Identify which cell holds the provided text, then report its (x, y) central coordinate. 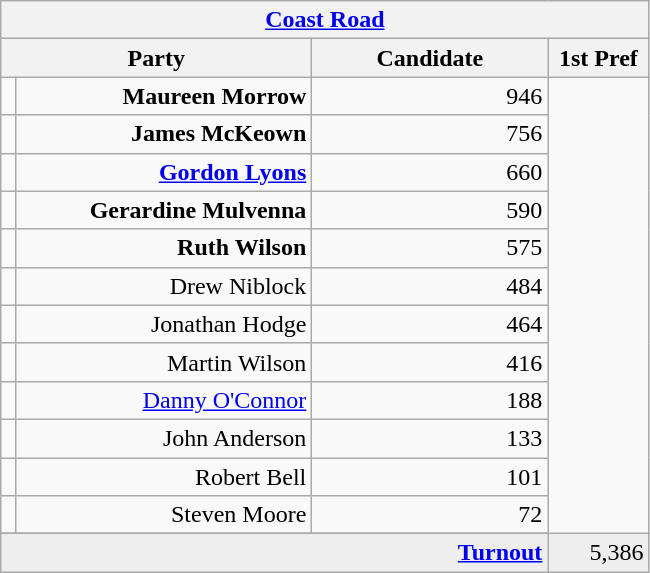
Party (156, 58)
James McKeown (164, 134)
590 (430, 210)
484 (430, 286)
Gerardine Mulvenna (164, 210)
101 (430, 477)
Gordon Lyons (164, 172)
Drew Niblock (164, 286)
Turnout (274, 553)
Danny O'Connor (164, 400)
464 (430, 324)
660 (430, 172)
133 (430, 438)
Maureen Morrow (164, 96)
Coast Road (325, 20)
1st Pref (598, 58)
Steven Moore (164, 515)
John Anderson (164, 438)
Candidate (430, 58)
72 (430, 515)
Martin Wilson (164, 362)
Ruth Wilson (164, 248)
Robert Bell (164, 477)
946 (430, 96)
5,386 (598, 553)
188 (430, 400)
Jonathan Hodge (164, 324)
575 (430, 248)
416 (430, 362)
756 (430, 134)
